Provide the (X, Y) coordinate of the cell's center where the given text is located.  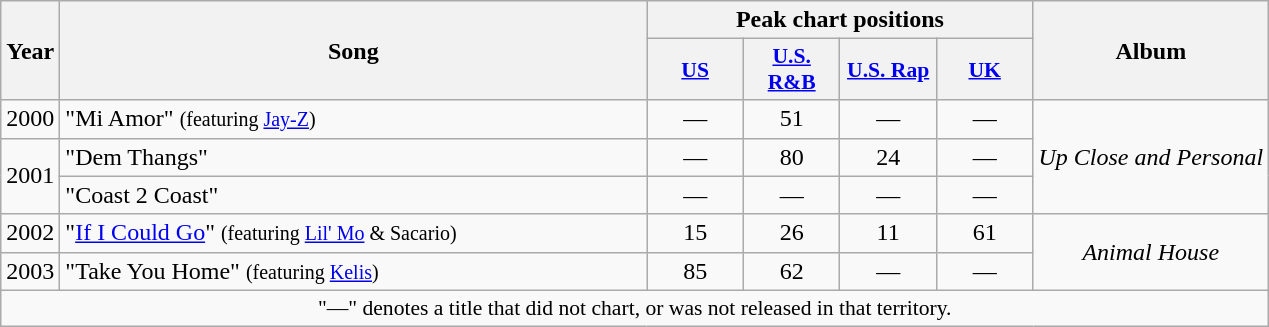
U.S. Rap (888, 70)
UK (984, 70)
"If I Could Go" (featuring Lil' Mo & Sacario) (354, 233)
"—" denotes a title that did not chart, or was not released in that territory. (635, 308)
"Dem Thangs" (354, 157)
US (696, 70)
11 (888, 233)
Up Close and Personal (1151, 157)
Album (1151, 50)
2003 (30, 271)
"Mi Amor" (featuring Jay-Z) (354, 119)
2002 (30, 233)
26 (792, 233)
51 (792, 119)
80 (792, 157)
"Coast 2 Coast" (354, 195)
15 (696, 233)
24 (888, 157)
Peak chart positions (840, 20)
2001 (30, 176)
85 (696, 271)
61 (984, 233)
U.S. R&B (792, 70)
Song (354, 50)
Animal House (1151, 252)
2000 (30, 119)
62 (792, 271)
"Take You Home" (featuring Kelis) (354, 271)
Year (30, 50)
